Return [X, Y] of the center of cell containing provided text 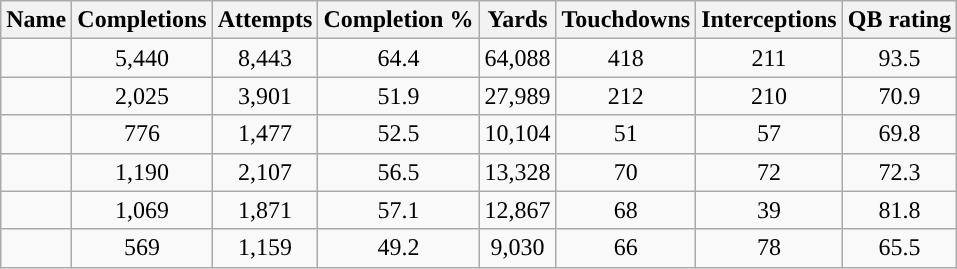
9,030 [518, 248]
49.2 [398, 248]
210 [770, 96]
Completion % [398, 20]
93.5 [899, 58]
39 [770, 210]
2,025 [142, 96]
2,107 [265, 172]
Yards [518, 20]
12,867 [518, 210]
78 [770, 248]
57 [770, 134]
212 [626, 96]
64.4 [398, 58]
57.1 [398, 210]
1,069 [142, 210]
66 [626, 248]
211 [770, 58]
1,871 [265, 210]
QB rating [899, 20]
Name [36, 20]
Touchdowns [626, 20]
1,159 [265, 248]
Attempts [265, 20]
776 [142, 134]
81.8 [899, 210]
56.5 [398, 172]
5,440 [142, 58]
64,088 [518, 58]
8,443 [265, 58]
569 [142, 248]
27,989 [518, 96]
Interceptions [770, 20]
70.9 [899, 96]
70 [626, 172]
1,477 [265, 134]
13,328 [518, 172]
72 [770, 172]
1,190 [142, 172]
3,901 [265, 96]
Completions [142, 20]
10,104 [518, 134]
72.3 [899, 172]
51 [626, 134]
418 [626, 58]
69.8 [899, 134]
65.5 [899, 248]
68 [626, 210]
52.5 [398, 134]
51.9 [398, 96]
